Capture the cell that displays the provided text and extract its [x, y] central coordinate. 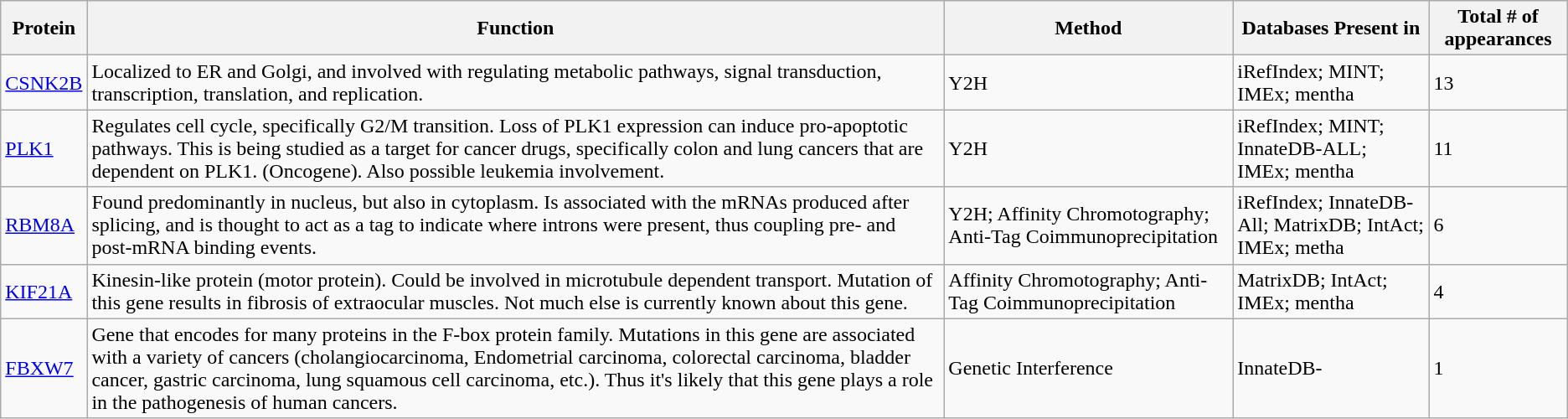
Method [1089, 28]
13 [1498, 82]
InnateDB- [1331, 369]
RBM8A [44, 225]
Databases Present in [1331, 28]
Localized to ER and Golgi, and involved with regulating metabolic pathways, signal transduction, transcription, translation, and replication. [516, 82]
Protein [44, 28]
iRefIndex; MINT; InnateDB-ALL; IMEx; mentha [1331, 148]
iRefIndex; MINT; IMEx; mentha [1331, 82]
1 [1498, 369]
PLK1 [44, 148]
6 [1498, 225]
Affinity Chromotography; Anti-Tag Coimmunoprecipitation [1089, 292]
4 [1498, 292]
Function [516, 28]
FBXW7 [44, 369]
11 [1498, 148]
KIF21A [44, 292]
Y2H; Affinity Chromotography; Anti-Tag Coimmunoprecipitation [1089, 225]
Total # of appearances [1498, 28]
MatrixDB; IntAct; IMEx; mentha [1331, 292]
CSNK2B [44, 82]
Genetic Interference [1089, 369]
iRefIndex; InnateDB-All; MatrixDB; IntAct; IMEx; metha [1331, 225]
